Pinpoint the cell where the given text exists, returning its (x, y) midpoint coordinate. 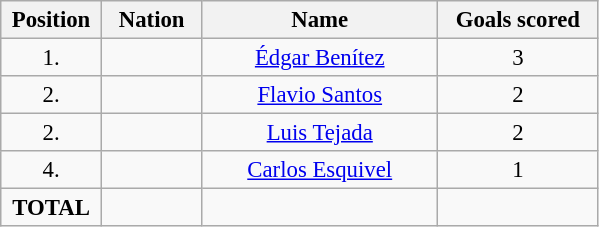
TOTAL (52, 208)
Goals scored (518, 20)
3 (518, 58)
Position (52, 20)
Nation (152, 20)
1. (52, 58)
Flavio Santos (320, 95)
1 (518, 170)
Luis Tejada (320, 133)
4. (52, 170)
Name (320, 20)
Édgar Benítez (320, 58)
Carlos Esquivel (320, 170)
